Capture the cell that displays the provided text and extract its (x, y) central coordinate. 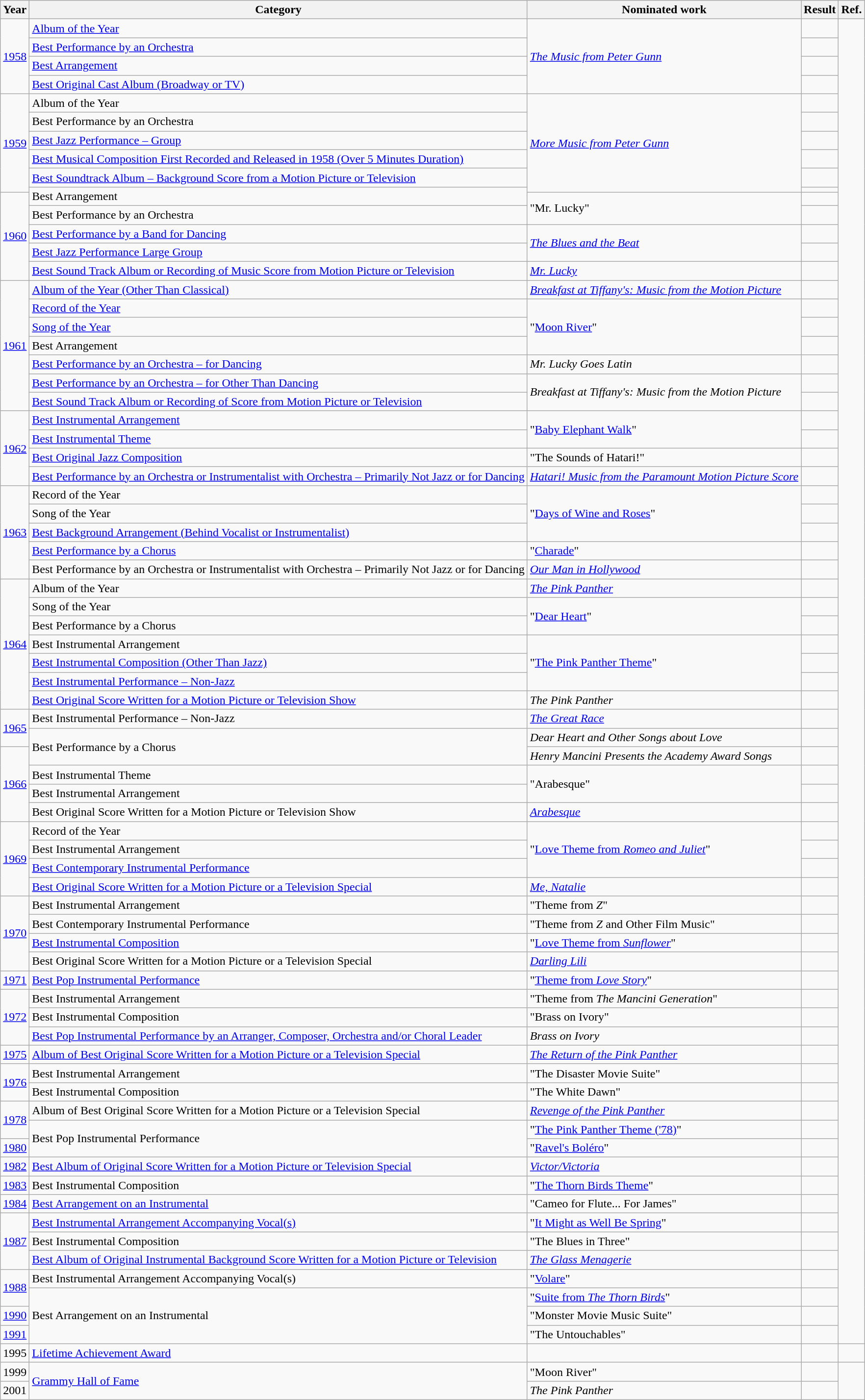
Ref. (851, 10)
"Love Theme from Sunflower" (664, 943)
1960 (15, 236)
"The Thorn Birds Theme" (664, 1185)
Victor/Victoria (664, 1167)
Our Man in Hollywood (664, 570)
1958 (15, 56)
Best Pop Instrumental Performance by an Arranger, Composer, Orchestra and/or Choral Leader (279, 1036)
Result (820, 10)
Lifetime Achievement Award (279, 1353)
"Volare" (664, 1278)
Mr. Lucky (664, 271)
1991 (15, 1334)
"Cameo for Flute... For James" (664, 1204)
1965 (15, 728)
Category (279, 10)
"The Disaster Movie Suite" (664, 1073)
"Theme from Love Story" (664, 980)
The Great Race (664, 719)
"The Pink Panther Theme ('78)" (664, 1129)
1959 (15, 143)
Grammy Hall of Fame (279, 1381)
Year (15, 10)
The Return of the Pink Panther (664, 1054)
1983 (15, 1185)
1995 (15, 1353)
Best Background Arrangement (Behind Vocalist or Instrumentalist) (279, 532)
1964 (15, 644)
Nominated work (664, 10)
Best Musical Composition First Recorded and Released in 1958 (Over 5 Minutes Duration) (279, 159)
1999 (15, 1372)
The Glass Menagerie (664, 1260)
"The Blues in Three" (664, 1241)
1962 (15, 448)
Best Original Jazz Composition (279, 457)
Best Album of Original Score Written for a Motion Picture or Television Special (279, 1167)
1975 (15, 1054)
1988 (15, 1288)
"The Untouchables" (664, 1334)
"Suite from The Thorn Birds" (664, 1297)
1969 (15, 859)
2001 (15, 1390)
Best Sound Track Album or Recording of Music Score from Motion Picture or Television (279, 271)
Best Jazz Performance – Group (279, 140)
"The White Dawn" (664, 1092)
Best Sound Track Album or Recording of Score from Motion Picture or Television (279, 401)
The Blues and the Beat (664, 243)
"It Might as Well Be Spring" (664, 1223)
"Baby Elephant Walk" (664, 429)
Me, Natalie (664, 887)
Best Performance by a Band for Dancing (279, 234)
Best Performance by an Orchestra – for Other Than Dancing (279, 383)
"The Pink Panther Theme" (664, 663)
"Charade" (664, 551)
"Mr. Lucky" (664, 208)
"Monster Movie Music Suite" (664, 1316)
Best Album of Original Instrumental Background Score Written for a Motion Picture or Television (279, 1260)
Best Instrumental Composition (Other Than Jazz) (279, 663)
1972 (15, 1017)
1963 (15, 532)
Dear Heart and Other Songs about Love (664, 737)
Arabesque (664, 812)
"Theme from The Mancini Generation" (664, 999)
1976 (15, 1082)
1966 (15, 784)
The Music from Peter Gunn (664, 56)
"Theme from Z and Other Film Music" (664, 924)
"Love Theme from Romeo and Juliet" (664, 850)
"Arabesque" (664, 784)
"Brass on Ivory" (664, 1017)
Mr. Lucky Goes Latin (664, 364)
"Ravel's Boléro" (664, 1148)
Best Soundtrack Album – Background Score from a Motion Picture or Television (279, 177)
Revenge of the Pink Panther (664, 1110)
Best Performance by an Orchestra – for Dancing (279, 364)
1970 (15, 933)
Henry Mancini Presents the Academy Award Songs (664, 756)
1984 (15, 1204)
"Dear Heart" (664, 616)
Brass on Ivory (664, 1036)
Best Jazz Performance Large Group (279, 252)
1982 (15, 1167)
"The Sounds of Hatari!" (664, 457)
More Music from Peter Gunn (664, 143)
Best Original Cast Album (Broadway or TV) (279, 84)
1990 (15, 1316)
1987 (15, 1241)
1980 (15, 1148)
1978 (15, 1120)
Hatari! Music from the Paramount Motion Picture Score (664, 476)
Album of the Year (Other Than Classical) (279, 290)
Darling Lili (664, 961)
"Days of Wine and Roses" (664, 513)
"Theme from Z" (664, 905)
1961 (15, 346)
1971 (15, 980)
